Scan for the cell matching the given text and deliver its (X, Y) coordinate at center. 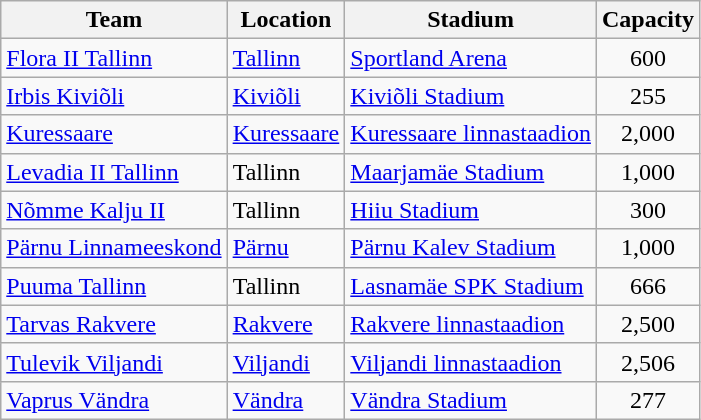
Pärnu Linnameeskond (114, 248)
Team (114, 20)
Rakvere (286, 324)
600 (648, 58)
Location (286, 20)
2,000 (648, 134)
277 (648, 400)
Vändra Stadium (471, 400)
Vändra (286, 400)
Kiviõli (286, 96)
Flora II Tallinn (114, 58)
Tarvas Rakvere (114, 324)
Viljandi linnastaadion (471, 362)
2,506 (648, 362)
Hiiu Stadium (471, 210)
Levadia II Tallinn (114, 172)
300 (648, 210)
Tulevik Viljandi (114, 362)
Lasnamäe SPK Stadium (471, 286)
255 (648, 96)
Irbis Kiviõli (114, 96)
Nõmme Kalju II (114, 210)
Vaprus Vändra (114, 400)
Pärnu Kalev Stadium (471, 248)
Pärnu (286, 248)
Maarjamäe Stadium (471, 172)
Capacity (648, 20)
Sportland Arena (471, 58)
Stadium (471, 20)
Puuma Tallinn (114, 286)
Rakvere linnastaadion (471, 324)
Kuressaare linnastaadion (471, 134)
Viljandi (286, 362)
Kiviõli Stadium (471, 96)
666 (648, 286)
2,500 (648, 324)
